Return [x, y] of the center of cell containing provided text 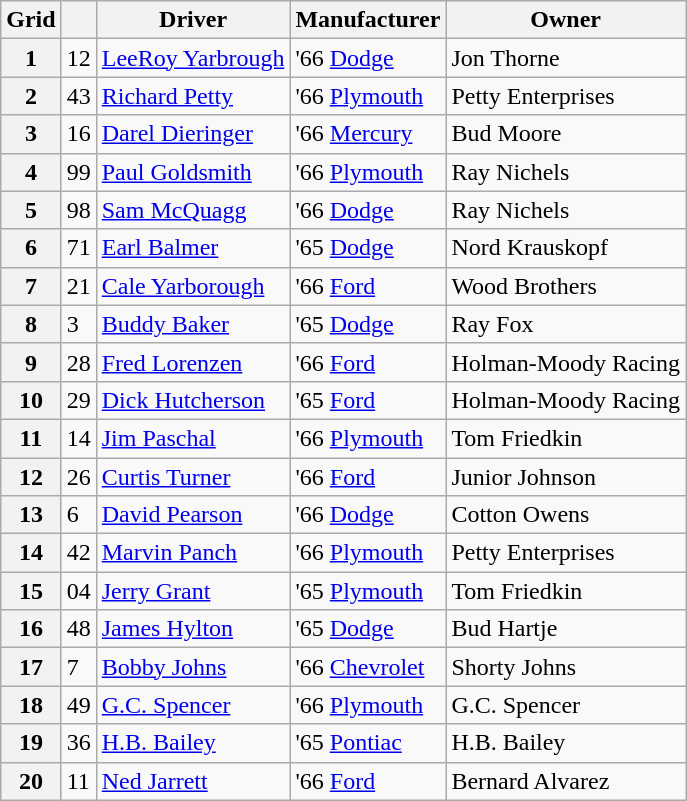
21 [78, 286]
'65 Ford [368, 400]
LeeRoy Yarbrough [193, 58]
'66 Mercury [368, 134]
Bud Moore [566, 134]
4 [31, 172]
Jerry Grant [193, 591]
71 [78, 248]
James Hylton [193, 629]
Owner [566, 20]
18 [31, 705]
Curtis Turner [193, 477]
43 [78, 96]
Jim Paschal [193, 438]
9 [31, 362]
Manufacturer [368, 20]
2 [31, 96]
Marvin Panch [193, 553]
Dick Hutcherson [193, 400]
48 [78, 629]
13 [31, 515]
Bud Hartje [566, 629]
Earl Balmer [193, 248]
Cotton Owens [566, 515]
Driver [193, 20]
99 [78, 172]
Bobby Johns [193, 667]
Grid [31, 20]
29 [78, 400]
26 [78, 477]
Richard Petty [193, 96]
Darel Dieringer [193, 134]
Junior Johnson [566, 477]
17 [31, 667]
28 [78, 362]
15 [31, 591]
'65 Plymouth [368, 591]
'65 Pontiac [368, 743]
19 [31, 743]
David Pearson [193, 515]
98 [78, 210]
Fred Lorenzen [193, 362]
1 [31, 58]
Wood Brothers [566, 286]
10 [31, 400]
'66 Chevrolet [368, 667]
Sam McQuagg [193, 210]
42 [78, 553]
5 [31, 210]
Buddy Baker [193, 324]
Bernard Alvarez [566, 781]
20 [31, 781]
Ned Jarrett [193, 781]
Jon Thorne [566, 58]
Paul Goldsmith [193, 172]
Nord Krauskopf [566, 248]
04 [78, 591]
8 [31, 324]
36 [78, 743]
Ray Fox [566, 324]
Cale Yarborough [193, 286]
49 [78, 705]
Shorty Johns [566, 667]
